Capture the cell that displays the provided text and extract its [x, y] central coordinate. 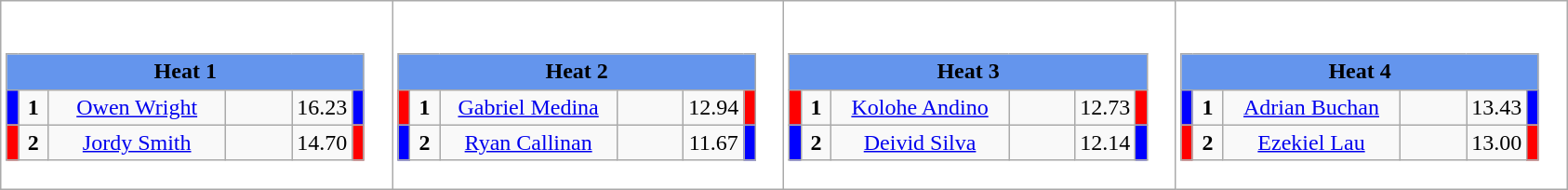
Jordy Smith [138, 142]
13.00 [1497, 142]
Adrian Buchan [1311, 107]
13.43 [1497, 107]
Gabriel Medina [528, 107]
12.94 [714, 107]
Ezekiel Lau [1311, 142]
16.23 [322, 107]
Heat 3 [968, 72]
Owen Wright [138, 107]
Ryan Callinan [528, 142]
11.67 [714, 142]
Kolohe Andino [921, 107]
Heat 2 1 Gabriel Medina 12.94 2 Ryan Callinan 11.67 [588, 95]
Heat 4 1 Adrian Buchan 13.43 2 Ezekiel Lau 13.00 [1371, 95]
Heat 2 [577, 72]
12.14 [1105, 142]
14.70 [322, 142]
Deivid Silva [921, 142]
Heat 1 1 Owen Wright 16.23 2 Jordy Smith 14.70 [197, 95]
12.73 [1105, 107]
Heat 1 [185, 72]
Heat 4 [1360, 72]
Heat 3 1 Kolohe Andino 12.73 2 Deivid Silva 12.14 [980, 95]
